Search for the cell housing the specified text and yield its (x, y) center coordinate. 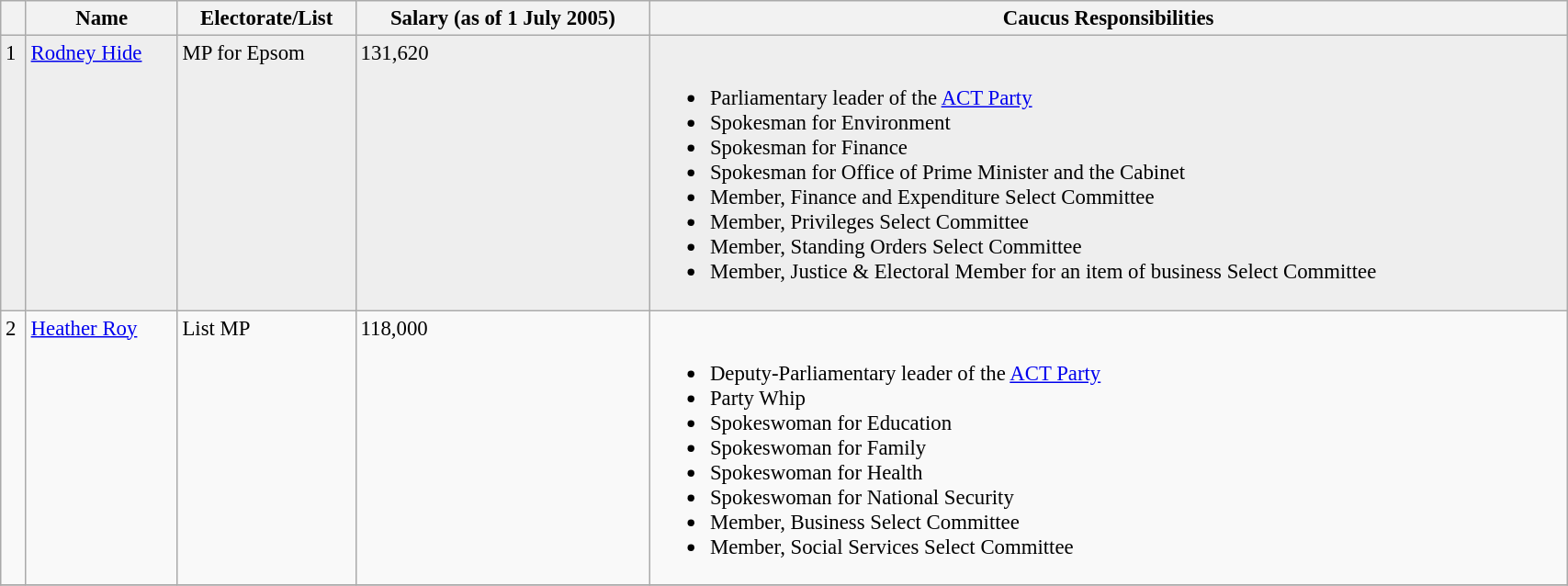
2 (14, 448)
118,000 (502, 448)
Caucus Responsibilities (1109, 18)
131,620 (502, 173)
Salary (as of 1 July 2005) (502, 18)
Electorate/List (266, 18)
Heather Roy (101, 448)
Rodney Hide (101, 173)
Name (101, 18)
1 (14, 173)
MP for Epsom (266, 173)
List MP (266, 448)
